Return the (X, Y) coordinate for the center point of the cell that contains the specified text.  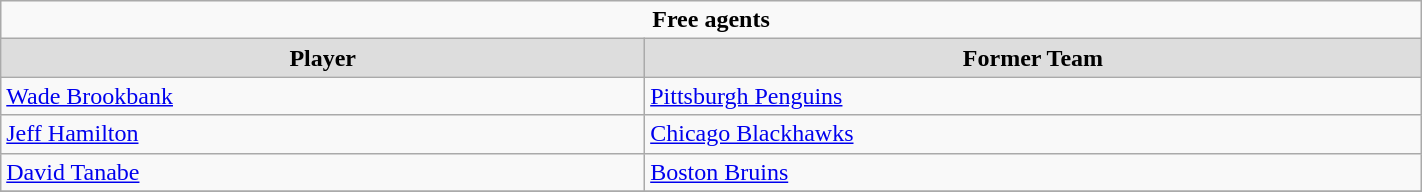
David Tanabe (323, 172)
Free agents (711, 20)
Former Team (1034, 58)
Pittsburgh Penguins (1034, 96)
Wade Brookbank (323, 96)
Chicago Blackhawks (1034, 134)
Player (323, 58)
Boston Bruins (1034, 172)
Jeff Hamilton (323, 134)
